Detect which cell encompasses the target text, then output its [x, y] center coordinate. 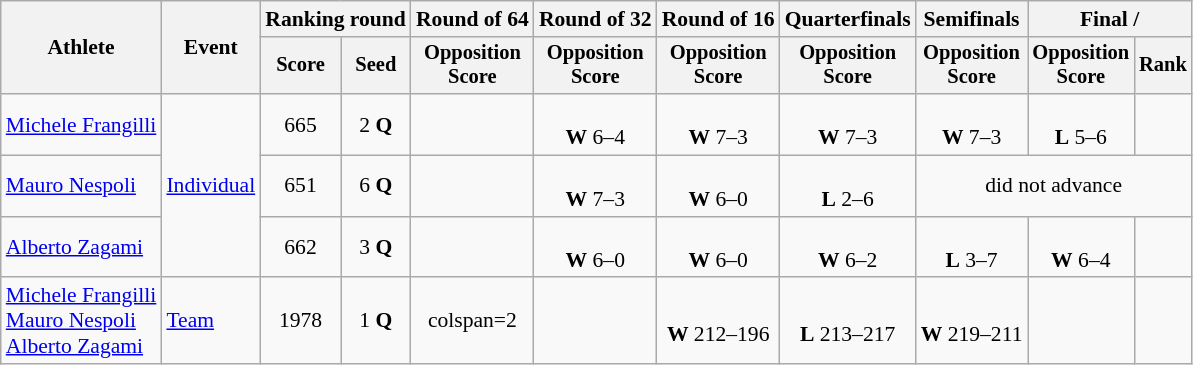
665 [300, 124]
3 Q [376, 248]
Michele Frangilli [82, 124]
L 2–6 [848, 186]
Rank [1163, 66]
Team [210, 322]
651 [300, 186]
6 Q [376, 186]
2 Q [376, 124]
Individual [210, 186]
W 6–2 [848, 248]
Alberto Zagami [82, 248]
Ranking round [336, 19]
Seed [376, 66]
W 219–211 [972, 322]
Mauro Nespoli [82, 186]
Round of 64 [472, 19]
Round of 32 [596, 19]
Event [210, 48]
Michele FrangilliMauro NespoliAlberto Zagami [82, 322]
1978 [300, 322]
L 213–217 [848, 322]
Final / [1110, 19]
colspan=2 [472, 322]
Round of 16 [718, 19]
L 5–6 [1082, 124]
Semifinals [972, 19]
662 [300, 248]
Quarterfinals [848, 19]
did not advance [1054, 186]
L 3–7 [972, 248]
Athlete [82, 48]
Score [300, 66]
1 Q [376, 322]
W 212–196 [718, 322]
